Provide the (x, y) coordinate of the cell's center where the given text is located.  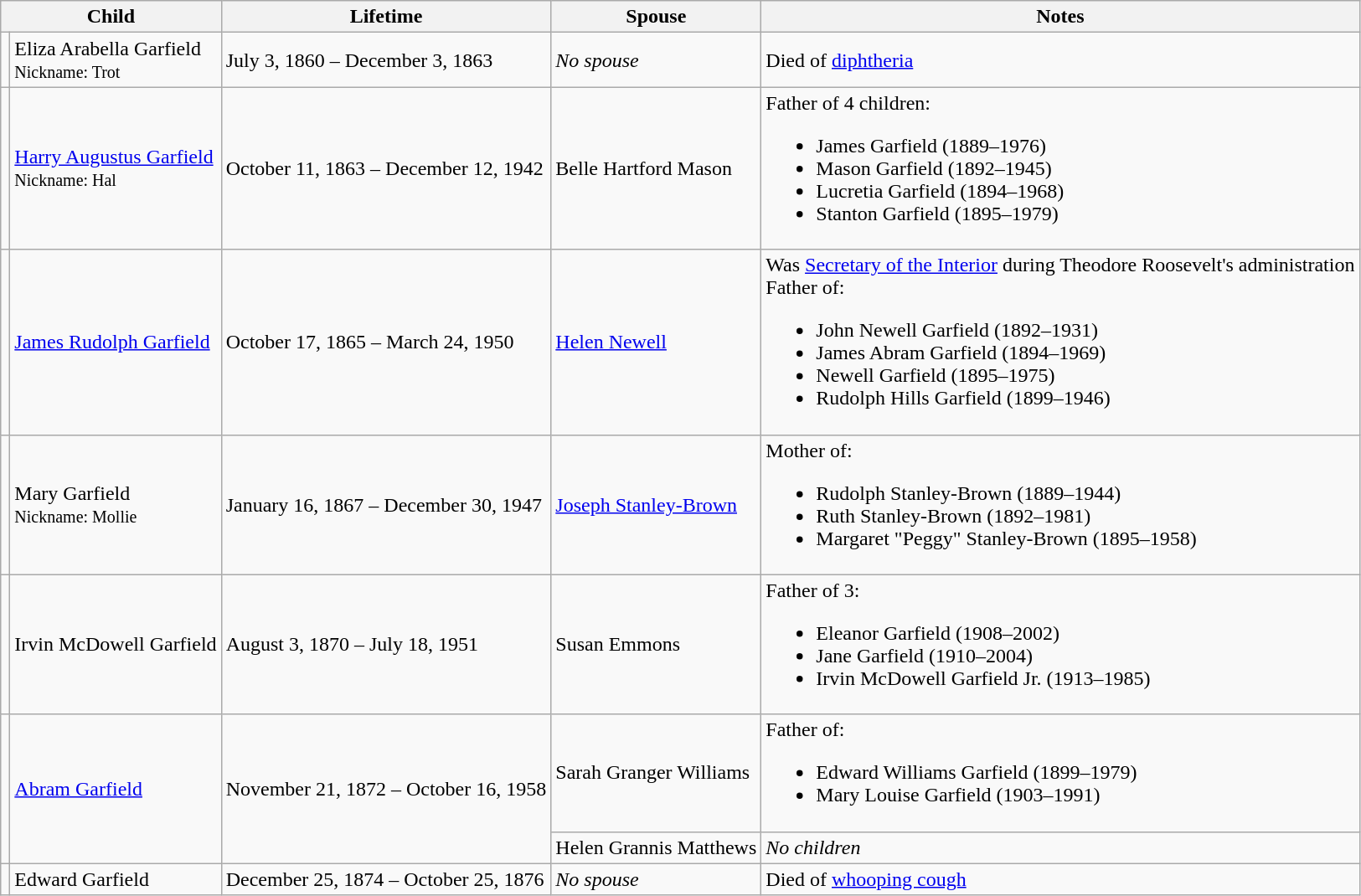
Joseph Stanley-Brown (657, 504)
Eliza Arabella GarfieldNickname: Trot (116, 60)
No children (1060, 847)
Helen Newell (657, 342)
James Rudolph Garfield (116, 342)
October 11, 1863 – December 12, 1942 (386, 168)
Father of 4 children:James Garfield (1889–1976)Mason Garfield (1892–1945)Lucretia Garfield (1894–1968)Stanton Garfield (1895–1979) (1060, 168)
Father of 3:Eleanor Garfield (1908–2002)Jane Garfield (1910–2004)Irvin McDowell Garfield Jr. (1913–1985) (1060, 645)
July 3, 1860 – December 3, 1863 (386, 60)
Sarah Granger Williams (657, 773)
Lifetime (386, 17)
Mary GarfieldNickname: Mollie (116, 504)
Helen Grannis Matthews (657, 847)
October 17, 1865 – March 24, 1950 (386, 342)
Abram Garfield (116, 789)
Irvin McDowell Garfield (116, 645)
Belle Hartford Mason (657, 168)
December 25, 1874 – October 25, 1876 (386, 879)
Spouse (657, 17)
January 16, 1867 – December 30, 1947 (386, 504)
Child (111, 17)
Notes (1060, 17)
Died of diphtheria (1060, 60)
Harry Augustus GarfieldNickname: Hal (116, 168)
Edward Garfield (116, 879)
Susan Emmons (657, 645)
Mother of:Rudolph Stanley-Brown (1889–1944)Ruth Stanley-Brown (1892–1981)Margaret "Peggy" Stanley-Brown (1895–1958) (1060, 504)
Father of:Edward Williams Garfield (1899–1979)Mary Louise Garfield (1903–1991) (1060, 773)
Died of whooping cough (1060, 879)
August 3, 1870 – July 18, 1951 (386, 645)
November 21, 1872 – October 16, 1958 (386, 789)
